Determine the [x, y] coordinate at the center of the cell enclosing the given text.  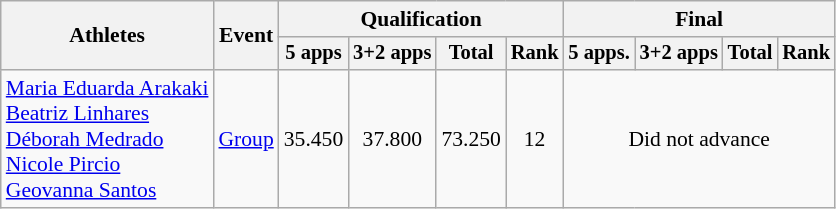
Final [698, 19]
35.450 [314, 139]
Qualification [422, 19]
5 apps. [598, 54]
Athletes [108, 36]
37.800 [392, 139]
Group [246, 139]
5 apps [314, 54]
12 [535, 139]
Did not advance [698, 139]
Event [246, 36]
Maria Eduarda ArakakiBeatriz LinharesDéborah MedradoNicole PircioGeovanna Santos [108, 139]
73.250 [470, 139]
